Locate the cell with the specified text and output its [X, Y] center coordinate. 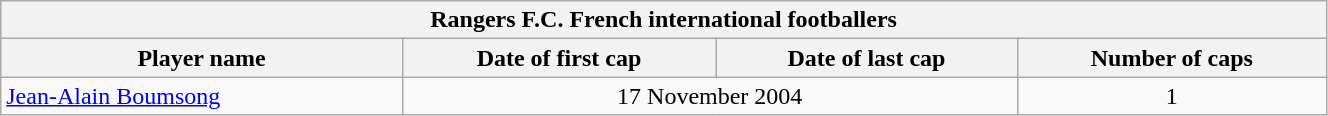
17 November 2004 [710, 96]
Date of last cap [867, 58]
Rangers F.C. French international footballers [664, 20]
1 [1172, 96]
Player name [202, 58]
Number of caps [1172, 58]
Date of first cap [558, 58]
Jean-Alain Boumsong [202, 96]
